Output the [X, Y] coordinate of the center of the cell containing the given text.  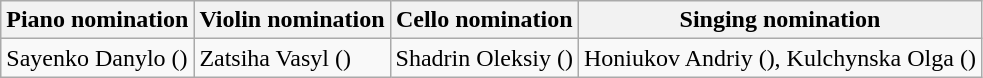
Violin nomination [292, 20]
Singing nomination [780, 20]
Piano nomination [98, 20]
Shadrin Oleksiy () [484, 58]
Sayenko Danylo () [98, 58]
Cello nomination [484, 20]
Honiukov Andriy (), Kulchynska Olga () [780, 58]
Zatsiha Vasyl () [292, 58]
